For the text-containing cell, return its midpoint in [x, y] coordinate format. 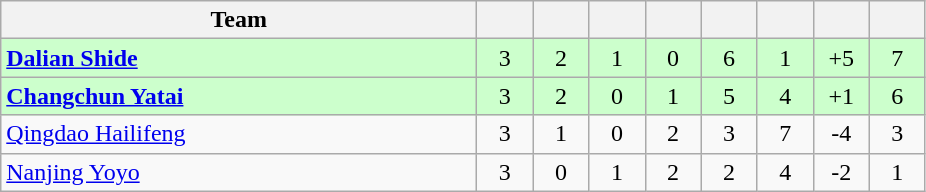
+5 [841, 58]
-4 [841, 134]
Qingdao Hailifeng [239, 134]
Dalian Shide [239, 58]
-2 [841, 172]
+1 [841, 96]
Team [239, 20]
Changchun Yatai [239, 96]
5 [729, 96]
Nanjing Yoyo [239, 172]
